Provide the (x, y) coordinate of the cell's center where the given text is located.  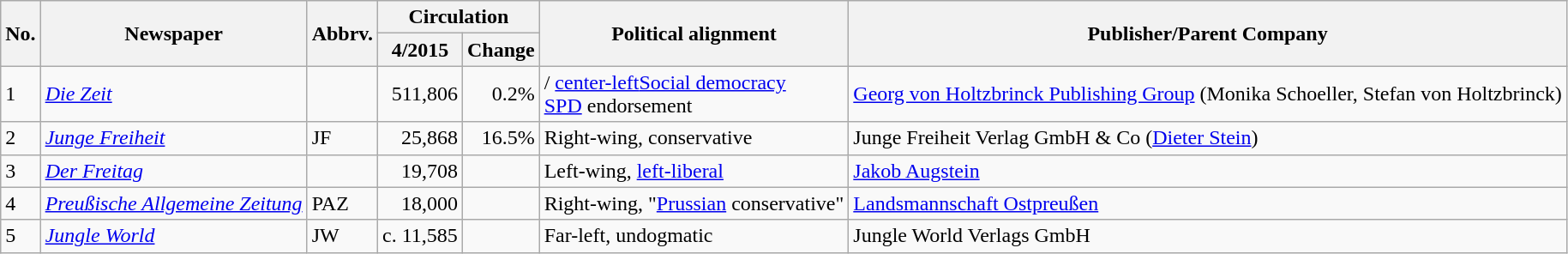
2 (21, 138)
511,806 (420, 94)
Georg von Holtzbrinck Publishing Group (Monika Schoeller, Stefan von Holtzbrinck) (1208, 94)
Political alignment (694, 33)
Jungle World Verlags GmbH (1208, 236)
Right-wing, conservative (694, 138)
4/2015 (420, 50)
Right-wing, "Prussian conservative" (694, 203)
Der Freitag (173, 171)
19,708 (420, 171)
18,000 (420, 203)
5 (21, 236)
JF (342, 138)
Publisher/Parent Company (1208, 33)
4 (21, 203)
Left-wing, left-liberal (694, 171)
3 (21, 171)
Landsmannschaft Ostpreußen (1208, 203)
Die Zeit (173, 94)
16.5% (501, 138)
Jakob Augstein (1208, 171)
Junge Freiheit (173, 138)
1 (21, 94)
No. (21, 33)
Junge Freiheit Verlag GmbH & Co (Dieter Stein) (1208, 138)
Preußische Allgemeine Zeitung (173, 203)
Far-left, undogmatic (694, 236)
0.2% (501, 94)
c. 11,585 (420, 236)
Newspaper (173, 33)
Change (501, 50)
JW (342, 236)
25,868 (420, 138)
Abbrv. (342, 33)
/ center-leftSocial democracySPD endorsement (694, 94)
Jungle World (173, 236)
PAZ (342, 203)
Circulation (460, 17)
